Return [x, y] of the center of cell containing provided text 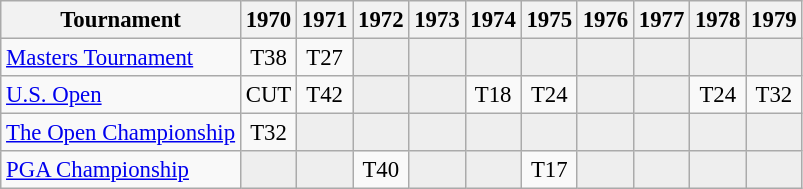
T38 [268, 58]
T17 [549, 170]
T18 [493, 95]
PGA Championship [121, 170]
1970 [268, 20]
T42 [325, 95]
U.S. Open [121, 95]
1972 [381, 20]
1976 [605, 20]
Masters Tournament [121, 58]
1975 [549, 20]
1971 [325, 20]
1978 [718, 20]
1977 [661, 20]
T40 [381, 170]
Tournament [121, 20]
1973 [437, 20]
1979 [774, 20]
The Open Championship [121, 133]
T27 [325, 58]
CUT [268, 95]
1974 [493, 20]
